Scan for the cell matching the given text and deliver its (X, Y) coordinate at center. 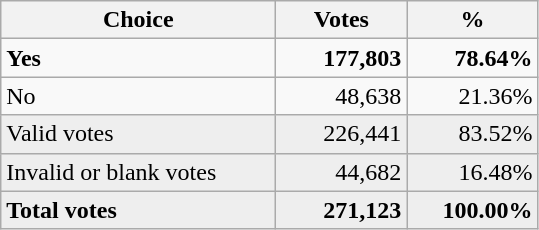
44,682 (342, 172)
177,803 (342, 58)
21.36% (472, 96)
100.00% (472, 210)
271,123 (342, 210)
16.48% (472, 172)
No (138, 96)
Choice (138, 20)
Total votes (138, 210)
48,638 (342, 96)
Invalid or blank votes (138, 172)
78.64% (472, 58)
226,441 (342, 134)
Yes (138, 58)
Valid votes (138, 134)
83.52% (472, 134)
Votes (342, 20)
% (472, 20)
